Return [x, y] of the center of cell containing provided text 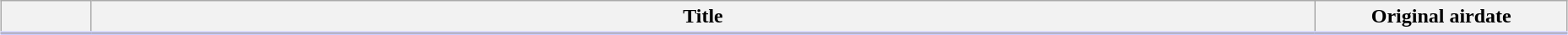
Original airdate [1441, 17]
Title [703, 17]
